Return the [X, Y] coordinate for the center point of the cell that contains the specified text.  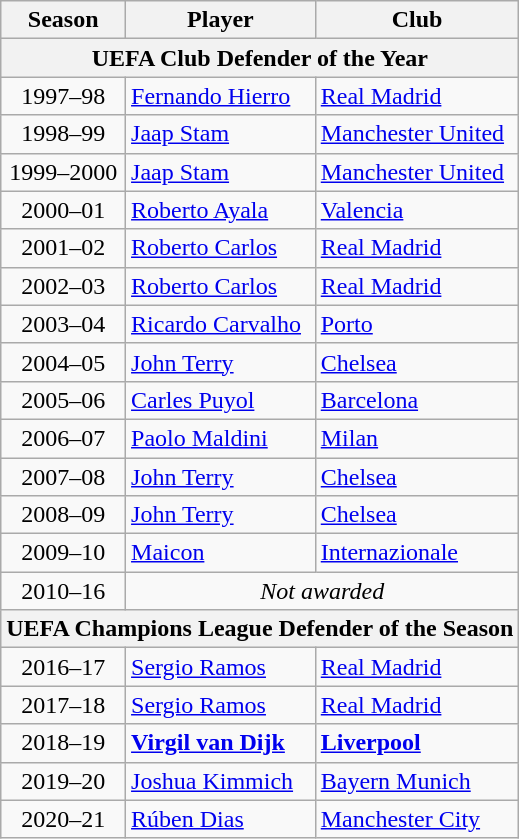
Virgil van Dijk [221, 743]
2017–18 [64, 705]
Carles Puyol [221, 400]
Season [64, 20]
Joshua Kimmich [221, 781]
Internazionale [417, 553]
2006–07 [64, 438]
Rúben Dias [221, 819]
1999–2000 [64, 172]
UEFA Champions League Defender of the Season [260, 629]
Ricardo Carvalho [221, 324]
2000–01 [64, 210]
Porto [417, 324]
Bayern Munich [417, 781]
Roberto Ayala [221, 210]
2002–03 [64, 286]
Manchester City [417, 819]
Liverpool [417, 743]
Fernando Hierro [221, 96]
2008–09 [64, 515]
1998–99 [64, 134]
Barcelona [417, 400]
2016–17 [64, 667]
Club [417, 20]
2010–16 [64, 591]
2005–06 [64, 400]
2019–20 [64, 781]
Valencia [417, 210]
Not awarded [322, 591]
2007–08 [64, 477]
Milan [417, 438]
UEFA Club Defender of the Year [260, 58]
2018–19 [64, 743]
2009–10 [64, 553]
2001–02 [64, 248]
2003–04 [64, 324]
1997–98 [64, 96]
2004–05 [64, 362]
Paolo Maldini [221, 438]
2020–21 [64, 819]
Player [221, 20]
Maicon [221, 553]
